Return the (x, y) coordinate for the center point of the cell that contains the specified text.  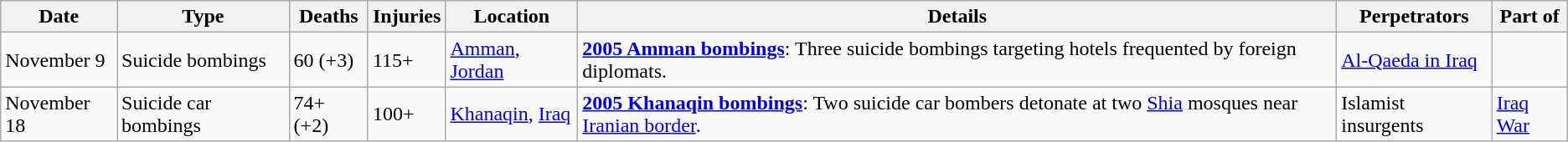
November 18 (59, 114)
115+ (406, 60)
Amman, Jordan (512, 60)
Iraq War (1529, 114)
Islamist insurgents (1414, 114)
60 (+3) (328, 60)
Location (512, 17)
100+ (406, 114)
Injuries (406, 17)
74+ (+2) (328, 114)
Part of (1529, 17)
Deaths (328, 17)
Suicide car bombings (204, 114)
Perpetrators (1414, 17)
Details (957, 17)
Khanaqin, Iraq (512, 114)
Al-Qaeda in Iraq (1414, 60)
Type (204, 17)
2005 Amman bombings: Three suicide bombings targeting hotels frequented by foreign diplomats. (957, 60)
Suicide bombings (204, 60)
November 9 (59, 60)
2005 Khanaqin bombings: Two suicide car bombers detonate at two Shia mosques near Iranian border. (957, 114)
Date (59, 17)
